From the cell containing the given text, extract its center point as (X, Y) coordinate. 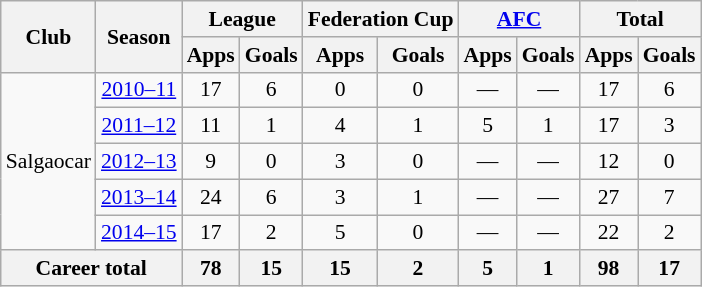
Federation Cup (381, 19)
22 (609, 233)
12 (609, 162)
7 (670, 197)
Club (48, 36)
27 (609, 197)
AFC (520, 19)
78 (211, 269)
League (242, 19)
2013–14 (139, 197)
24 (211, 197)
98 (609, 269)
9 (211, 162)
2014–15 (139, 233)
Salgaocar (48, 161)
2011–12 (139, 126)
Total (640, 19)
Season (139, 36)
11 (211, 126)
2012–13 (139, 162)
Career total (92, 269)
4 (340, 126)
2010–11 (139, 90)
